Detect which cell encompasses the target text, then output its (X, Y) center coordinate. 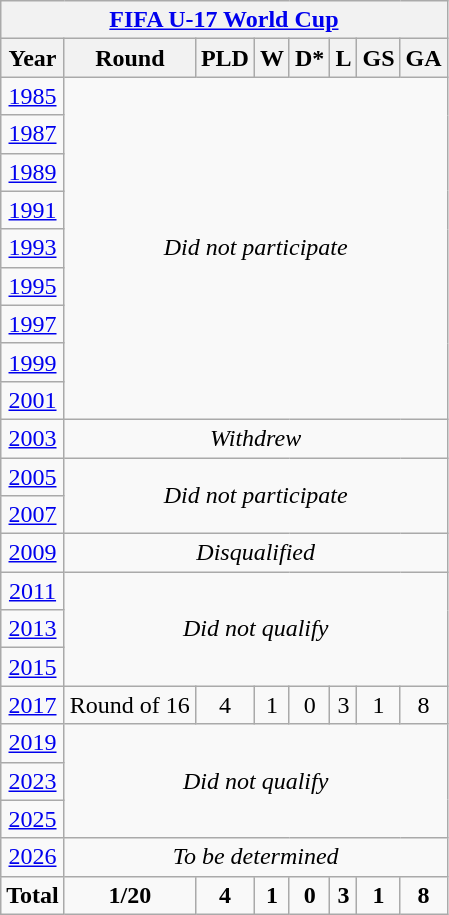
To be determined (256, 857)
1993 (33, 248)
GA (424, 58)
2009 (33, 553)
PLD (224, 58)
L (344, 58)
GS (378, 58)
2023 (33, 781)
2019 (33, 743)
2003 (33, 438)
Round (130, 58)
1991 (33, 210)
D* (309, 58)
Year (33, 58)
2015 (33, 667)
2025 (33, 819)
1995 (33, 286)
2001 (33, 400)
Round of 16 (130, 705)
Withdrew (256, 438)
Disqualified (256, 553)
2017 (33, 705)
1997 (33, 324)
FIFA U-17 World Cup (224, 20)
1989 (33, 172)
1987 (33, 134)
2007 (33, 515)
2013 (33, 629)
1985 (33, 96)
2011 (33, 591)
Total (33, 895)
2026 (33, 857)
1999 (33, 362)
1/20 (130, 895)
W (272, 58)
2005 (33, 477)
